Search for the cell housing the specified text and yield its [X, Y] center coordinate. 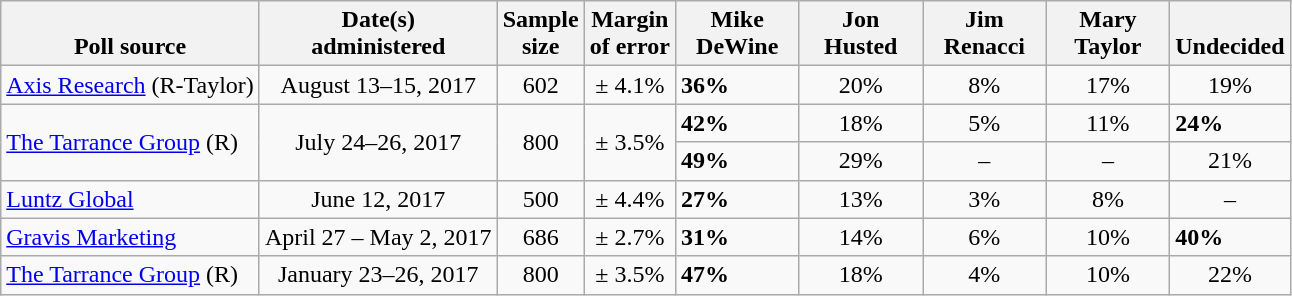
3% [985, 199]
JimRenacci [985, 34]
20% [861, 85]
21% [1230, 161]
MikeDeWine [737, 34]
22% [1230, 275]
42% [737, 123]
Samplesize [540, 34]
14% [861, 237]
± 4.4% [630, 199]
36% [737, 85]
Axis Research (R-Taylor) [130, 85]
13% [861, 199]
27% [737, 199]
Luntz Global [130, 199]
47% [737, 275]
19% [1230, 85]
Marginof error [630, 34]
Poll source [130, 34]
602 [540, 85]
July 24–26, 2017 [378, 142]
January 23–26, 2017 [378, 275]
MaryTaylor [1108, 34]
April 27 – May 2, 2017 [378, 237]
500 [540, 199]
29% [861, 161]
Gravis Marketing [130, 237]
31% [737, 237]
6% [985, 237]
4% [985, 275]
± 2.7% [630, 237]
Undecided [1230, 34]
17% [1108, 85]
49% [737, 161]
40% [1230, 237]
686 [540, 237]
11% [1108, 123]
JonHusted [861, 34]
5% [985, 123]
± 4.1% [630, 85]
24% [1230, 123]
June 12, 2017 [378, 199]
Date(s)administered [378, 34]
August 13–15, 2017 [378, 85]
